For the text-containing cell, return its midpoint in (X, Y) coordinate format. 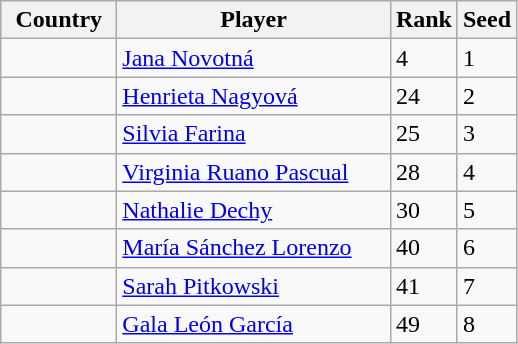
7 (486, 286)
3 (486, 134)
Silvia Farina (254, 134)
41 (424, 286)
Seed (486, 20)
8 (486, 324)
25 (424, 134)
28 (424, 172)
40 (424, 248)
Jana Novotná (254, 58)
Country (59, 20)
Nathalie Dechy (254, 210)
Sarah Pitkowski (254, 286)
Henrieta Nagyová (254, 96)
Virginia Ruano Pascual (254, 172)
5 (486, 210)
6 (486, 248)
30 (424, 210)
Rank (424, 20)
Player (254, 20)
María Sánchez Lorenzo (254, 248)
24 (424, 96)
2 (486, 96)
49 (424, 324)
1 (486, 58)
Gala León García (254, 324)
